Pinpoint the cell where the given text exists, returning its (x, y) midpoint coordinate. 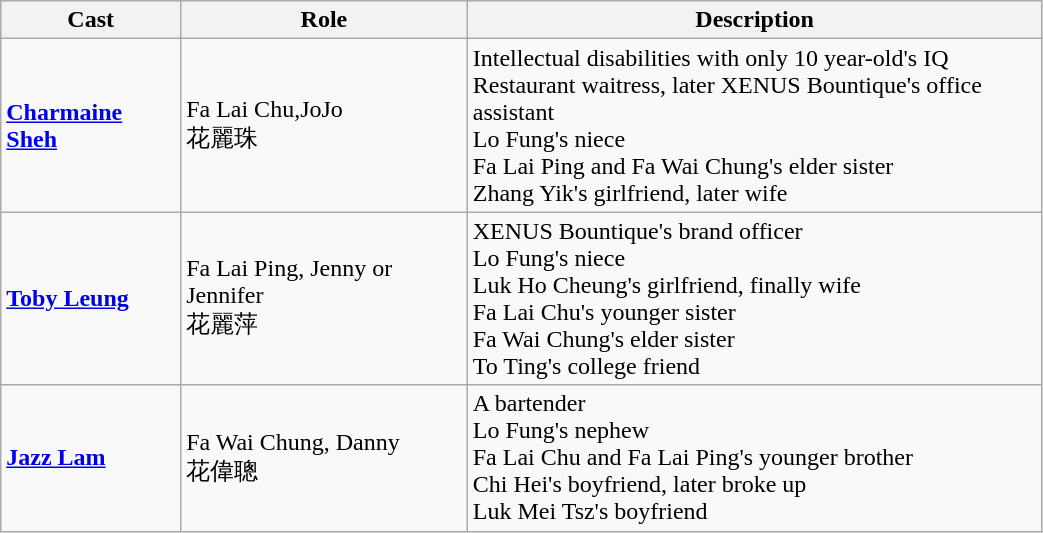
A bartenderLo Fung's nephewFa Lai Chu and Fa Lai Ping's younger brotherChi Hei's boyfriend, later broke upLuk Mei Tsz's boyfriend (754, 458)
Role (324, 20)
Fa Wai Chung, Danny花偉聰 (324, 458)
Charmaine Sheh (91, 126)
Description (754, 20)
Cast (91, 20)
Jazz Lam (91, 458)
Toby Leung (91, 298)
Fa Lai Chu,JoJo花麗珠 (324, 126)
Fa Lai Ping, Jenny or Jennifer 花麗萍 (324, 298)
